For the text-containing cell, return its midpoint in [x, y] coordinate format. 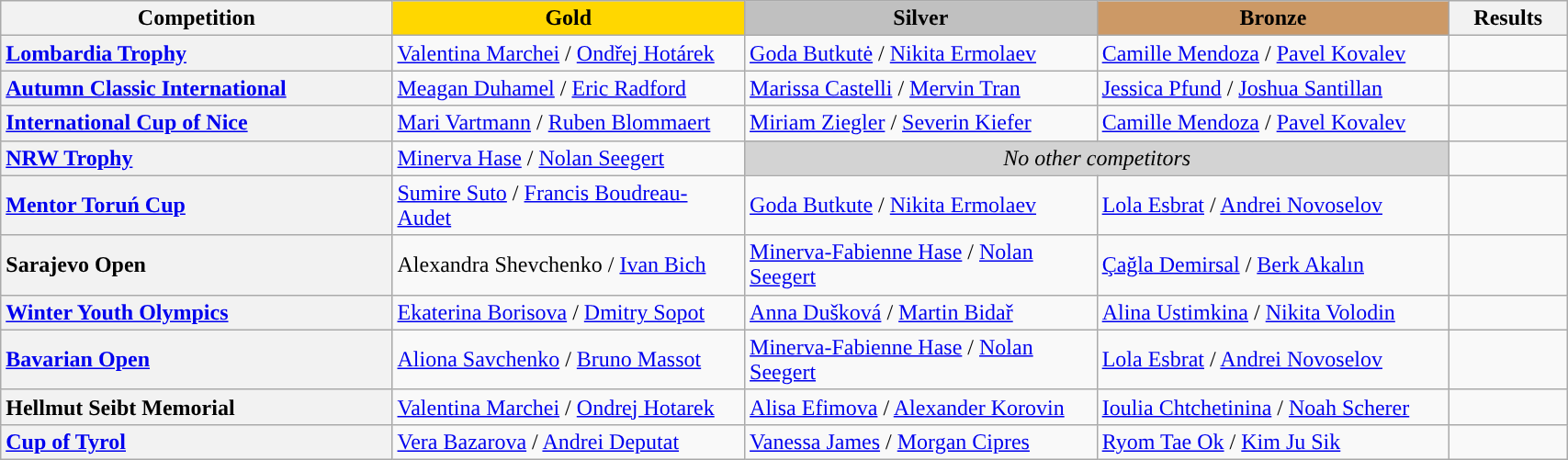
Aliona Savchenko / Bruno Massot [569, 360]
Alina Ustimkina / Nikita Volodin [1273, 312]
Autumn Classic International [197, 88]
Miriam Ziegler / Severin Kiefer [921, 123]
Ioulia Chtchetinina / Noah Scherer [1273, 407]
Silver [921, 18]
Competition [197, 18]
Jessica Pfund / Joshua Santillan [1273, 88]
International Cup of Nice [197, 123]
Vanessa James / Morgan Cipres [921, 442]
Valentina Marchei / Ondřej Hotárek [569, 53]
Anna Dušková / Martin Bidař [921, 312]
Sarajevo Open [197, 264]
Mentor Toruń Cup [197, 206]
Ryom Tae Ok / Kim Ju Sik [1273, 442]
Minerva Hase / Nolan Seegert [569, 158]
Meagan Duhamel / Eric Radford [569, 88]
Goda Butkute / Nikita Ermolaev [921, 206]
Ekaterina Borisova / Dmitry Sopot [569, 312]
Cup of Tyrol [197, 442]
Hellmut Seibt Memorial [197, 407]
Alexandra Shevchenko / Ivan Bich [569, 264]
Sumire Suto / Francis Boudreau-Audet [569, 206]
No other competitors [1097, 158]
Marissa Castelli / Mervin Tran [921, 88]
NRW Trophy [197, 158]
Lombardia Trophy [197, 53]
Alisa Efimova / Alexander Korovin [921, 407]
Gold [569, 18]
Bavarian Open [197, 360]
Results [1508, 18]
Valentina Marchei / Ondrej Hotarek [569, 407]
Mari Vartmann / Ruben Blommaert [569, 123]
Goda Butkutė / Nikita Ermolaev [921, 53]
Bronze [1273, 18]
Winter Youth Olympics [197, 312]
Vera Bazarova / Andrei Deputat [569, 442]
Çağla Demirsal / Berk Akalın [1273, 264]
